Determine the (x, y) coordinate at the center of the cell enclosing the given text.  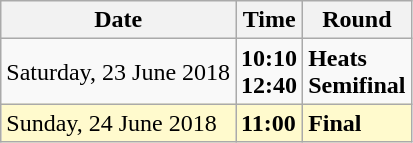
Saturday, 23 June 2018 (118, 72)
Date (118, 20)
10:1012:40 (270, 72)
Final (357, 123)
Time (270, 20)
Round (357, 20)
Sunday, 24 June 2018 (118, 123)
11:00 (270, 123)
HeatsSemifinal (357, 72)
